Return (x, y) of the center of cell containing provided text 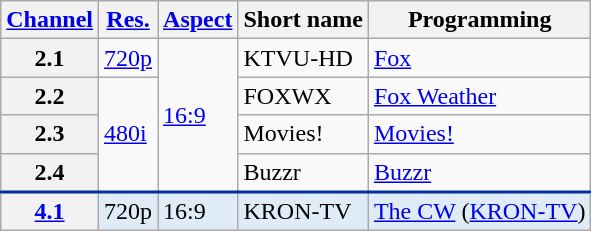
The CW (KRON-TV) (480, 212)
4.1 (50, 212)
2.1 (50, 58)
2.3 (50, 134)
Fox (480, 58)
FOXWX (303, 96)
2.2 (50, 96)
480i (128, 134)
Short name (303, 20)
KRON-TV (303, 212)
2.4 (50, 172)
KTVU-HD (303, 58)
Aspect (198, 20)
Channel (50, 20)
Fox Weather (480, 96)
Programming (480, 20)
Res. (128, 20)
